Find where the given text appears and provide that cell's center as [x, y] coordinate. 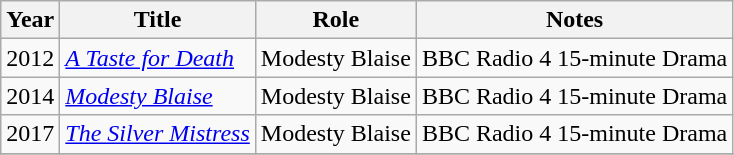
Role [336, 20]
2012 [30, 58]
Year [30, 20]
A Taste for Death [158, 58]
2014 [30, 96]
The Silver Mistress [158, 134]
Notes [574, 20]
2017 [30, 134]
Title [158, 20]
